Detect which cell encompasses the target text, then output its (x, y) center coordinate. 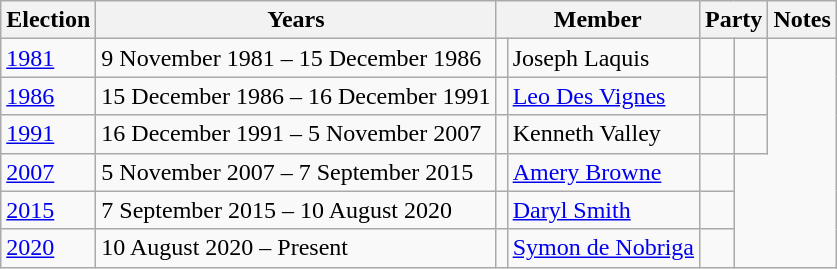
16 December 1991 – 5 November 2007 (296, 134)
Election (48, 20)
Amery Browne (603, 172)
Notes (802, 20)
Leo Des Vignes (603, 96)
1986 (48, 96)
7 September 2015 – 10 August 2020 (296, 210)
1981 (48, 58)
15 December 1986 – 16 December 1991 (296, 96)
Kenneth Valley (603, 134)
2020 (48, 248)
Party (734, 20)
2007 (48, 172)
1991 (48, 134)
Daryl Smith (603, 210)
Symon de Nobriga (603, 248)
2015 (48, 210)
10 August 2020 – Present (296, 248)
Member (598, 20)
Years (296, 20)
9 November 1981 – 15 December 1986 (296, 58)
5 November 2007 – 7 September 2015 (296, 172)
Joseph Laquis (603, 58)
